Extract the [X, Y] coordinate from the center of the cell holding the provided text.  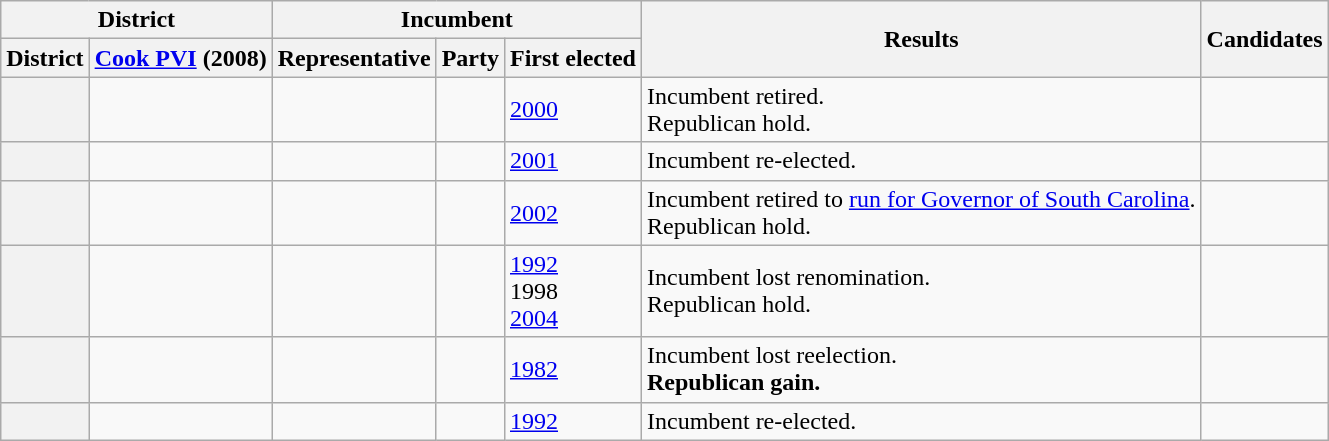
2002 [572, 212]
Incumbent retired.Republican hold. [921, 110]
Incumbent [456, 20]
Incumbent lost reelection.Republican gain. [921, 370]
Representative [354, 58]
Incumbent retired to run for Governor of South Carolina.Republican hold. [921, 212]
1982 [572, 370]
Incumbent lost renomination.Republican hold. [921, 291]
Results [921, 39]
First elected [572, 58]
1992 [572, 421]
Party [470, 58]
19921998 2004 [572, 291]
2000 [572, 110]
2001 [572, 161]
Cook PVI (2008) [180, 58]
Candidates [1264, 39]
